Provide the (X, Y) coordinate of the cell's center where the given text is located.  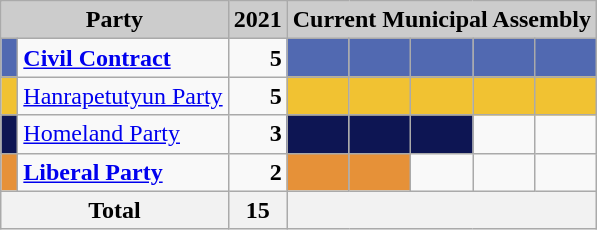
Party (114, 20)
3 (258, 134)
Hanrapetutyun Party (123, 96)
2 (258, 172)
Homeland Party (123, 134)
Liberal Party (123, 172)
15 (258, 210)
2021 (258, 20)
Total (114, 210)
Current Municipal Assembly (442, 20)
Civil Contract (123, 58)
